Return the [X, Y] coordinate for the center point of the cell that contains the specified text.  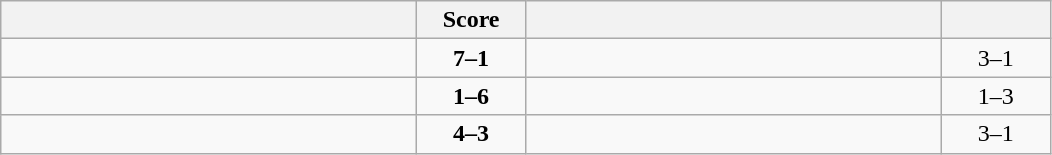
4–3 [472, 134]
Score [472, 20]
1–3 [996, 96]
7–1 [472, 58]
1–6 [472, 96]
